Scan for the cell matching the given text and deliver its (X, Y) coordinate at center. 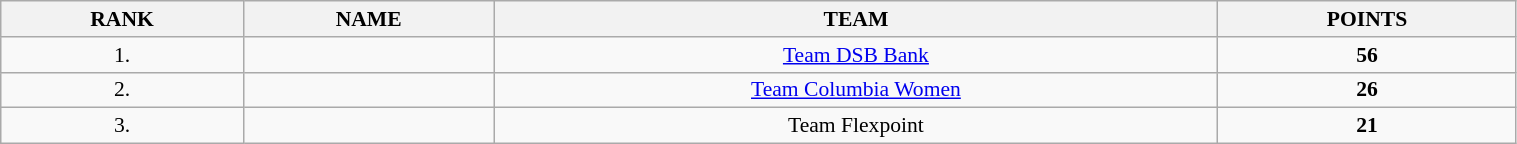
21 (1367, 126)
26 (1367, 90)
Team Columbia Women (856, 90)
1. (122, 55)
2. (122, 90)
NAME (368, 19)
RANK (122, 19)
Team Flexpoint (856, 126)
Team DSB Bank (856, 55)
56 (1367, 55)
TEAM (856, 19)
3. (122, 126)
POINTS (1367, 19)
